From the cell containing the given text, extract its center point as (x, y) coordinate. 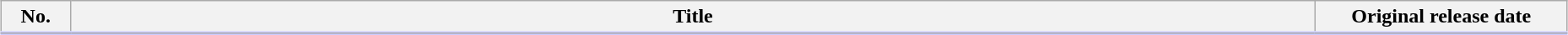
Original release date (1441, 17)
Title (693, 17)
No. (35, 17)
